Pinpoint the cell where the given text exists, returning its [x, y] midpoint coordinate. 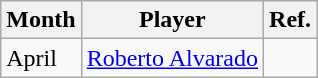
Ref. [290, 20]
April [41, 58]
Player [172, 20]
Roberto Alvarado [172, 58]
Month [41, 20]
